Pinpoint the cell where the given text exists, returning its [X, Y] midpoint coordinate. 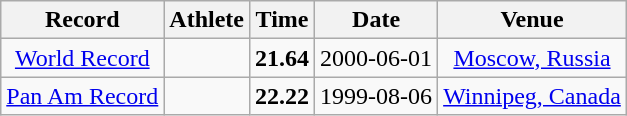
Winnipeg, Canada [532, 96]
Athlete [207, 20]
World Record [82, 58]
Pan Am Record [82, 96]
21.64 [282, 58]
Time [282, 20]
Moscow, Russia [532, 58]
2000-06-01 [376, 58]
Date [376, 20]
Record [82, 20]
22.22 [282, 96]
Venue [532, 20]
1999-08-06 [376, 96]
